Determine the (x, y) coordinate at the center of the cell enclosing the given text.  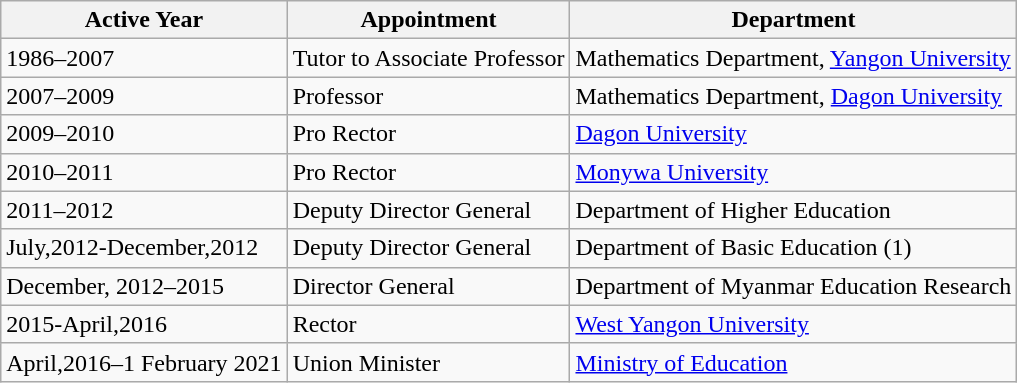
Mathematics Department, Dagon University (794, 96)
July,2012-December,2012 (144, 248)
2011–2012 (144, 210)
December, 2012–2015 (144, 286)
Active Year (144, 20)
Mathematics Department, Yangon University (794, 58)
Ministry of Education (794, 362)
Tutor to Associate Professor (428, 58)
Director General (428, 286)
Department of Basic Education (1) (794, 248)
Department (794, 20)
Department of Myanmar Education Research (794, 286)
Monywa University (794, 172)
Rector (428, 324)
1986–2007 (144, 58)
2010–2011 (144, 172)
2009–2010 (144, 134)
Appointment (428, 20)
2007–2009 (144, 96)
Department of Higher Education (794, 210)
Professor (428, 96)
2015-April,2016 (144, 324)
April,2016–1 February 2021 (144, 362)
Dagon University (794, 134)
Union Minister (428, 362)
West Yangon University (794, 324)
